Identify which cell holds the provided text, then report its [x, y] central coordinate. 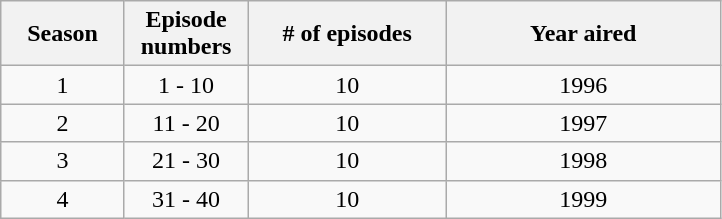
Year aired [583, 34]
1996 [583, 85]
1999 [583, 199]
Season [63, 34]
1997 [583, 123]
31 - 40 [186, 199]
1 - 10 [186, 85]
1 [63, 85]
11 - 20 [186, 123]
3 [63, 161]
# of episodes [348, 34]
2 [63, 123]
Episode numbers [186, 34]
21 - 30 [186, 161]
4 [63, 199]
1998 [583, 161]
